Locate the cell with the specified text and output its [x, y] center coordinate. 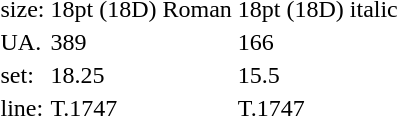
18.25 [141, 75]
389 [141, 42]
